Provide the [x, y] coordinate of the cell's center where the given text is located.  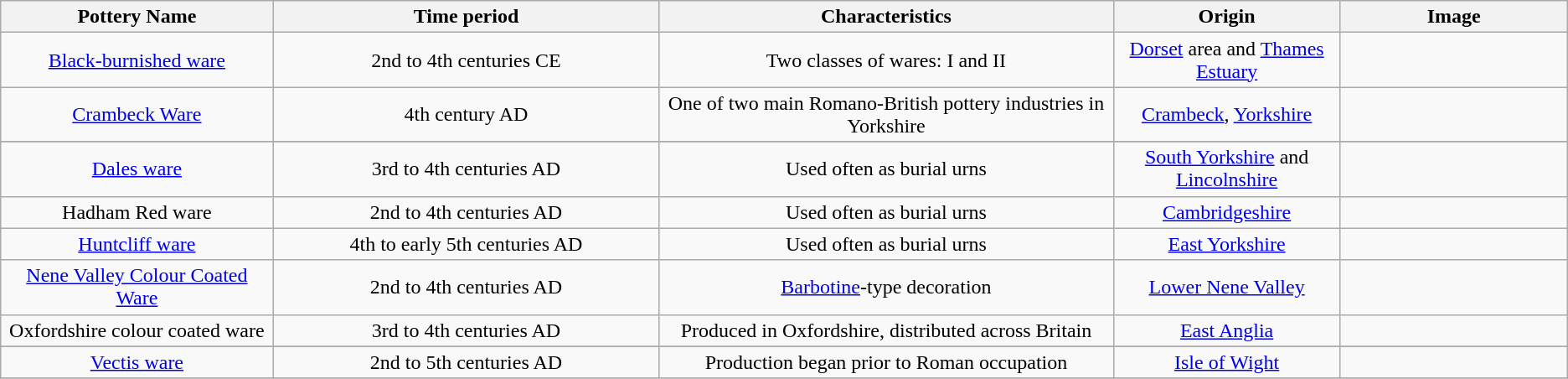
Oxfordshire colour coated ware [137, 330]
Dorset area and Thames Estuary [1226, 60]
Characteristics [886, 17]
East Anglia [1226, 330]
Barbotine-type decoration [886, 287]
2nd to 5th centuries AD [466, 362]
South Yorkshire and Lincolnshire [1226, 169]
Crambeck, Yorkshire [1226, 114]
One of two main Romano-British pottery industries in Yorkshire [886, 114]
Lower Nene Valley [1226, 287]
2nd to 4th centuries CE [466, 60]
Two classes of wares: I and II [886, 60]
4th to early 5th centuries AD [466, 244]
Isle of Wight [1226, 362]
Image [1454, 17]
Pottery Name [137, 17]
Cambridgeshire [1226, 212]
4th century AD [466, 114]
Hadham Red ware [137, 212]
Huntcliff ware [137, 244]
Black-burnished ware [137, 60]
Vectis ware [137, 362]
Time period [466, 17]
Dales ware [137, 169]
Crambeck Ware [137, 114]
Produced in Oxfordshire, distributed across Britain [886, 330]
Nene Valley Colour Coated Ware [137, 287]
East Yorkshire [1226, 244]
Production began prior to Roman occupation [886, 362]
Origin [1226, 17]
